Provide the [X, Y] coordinate of the cell's center where the given text is located.  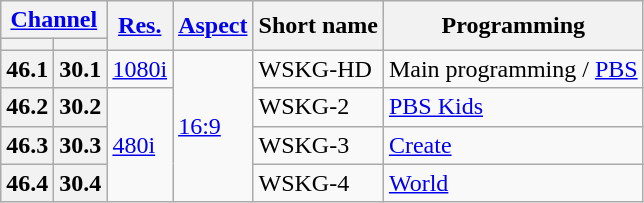
30.4 [80, 183]
Create [513, 145]
Res. [140, 26]
Programming [513, 26]
World [513, 183]
46.4 [28, 183]
46.2 [28, 107]
16:9 [213, 126]
46.3 [28, 145]
WSKG-4 [318, 183]
30.1 [80, 69]
30.3 [80, 145]
46.1 [28, 69]
1080i [140, 69]
WSKG-HD [318, 69]
Short name [318, 26]
Main programming / PBS [513, 69]
480i [140, 145]
PBS Kids [513, 107]
Channel [54, 20]
Aspect [213, 26]
30.2 [80, 107]
WSKG-2 [318, 107]
WSKG-3 [318, 145]
